Identify which cell holds the provided text, then report its (x, y) central coordinate. 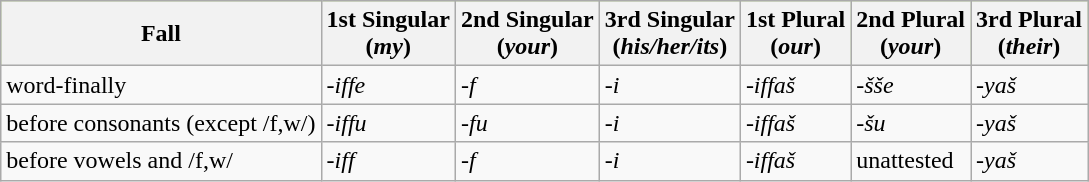
1st Singular(my) (388, 34)
before vowels and /f,w/ (161, 161)
-iffu (388, 123)
-šše (911, 85)
-iff (388, 161)
2nd Plural(your) (911, 34)
before consonants (except /f,w/) (161, 123)
Fall (161, 34)
3rd Plural(their) (1028, 34)
-šu (911, 123)
-iffe (388, 85)
3rd Singular(his/her/its) (670, 34)
word-finally (161, 85)
-fu (527, 123)
unattested (911, 161)
2nd Singular(your) (527, 34)
1st Plural(our) (795, 34)
